For the text-containing cell, return its midpoint in [x, y] coordinate format. 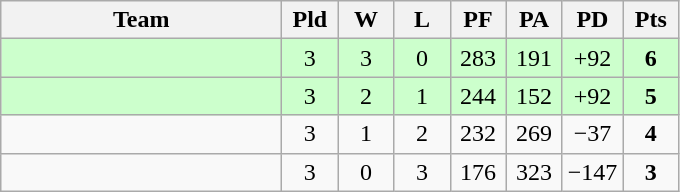
Team [142, 20]
269 [534, 134]
PF [478, 20]
5 [651, 96]
PA [534, 20]
176 [478, 172]
PD [592, 20]
232 [478, 134]
Pts [651, 20]
4 [651, 134]
152 [534, 96]
−37 [592, 134]
−147 [592, 172]
323 [534, 172]
Pld [310, 20]
283 [478, 58]
191 [534, 58]
244 [478, 96]
6 [651, 58]
W [366, 20]
L [422, 20]
